Extract the (X, Y) coordinate from the center of the cell holding the provided text.  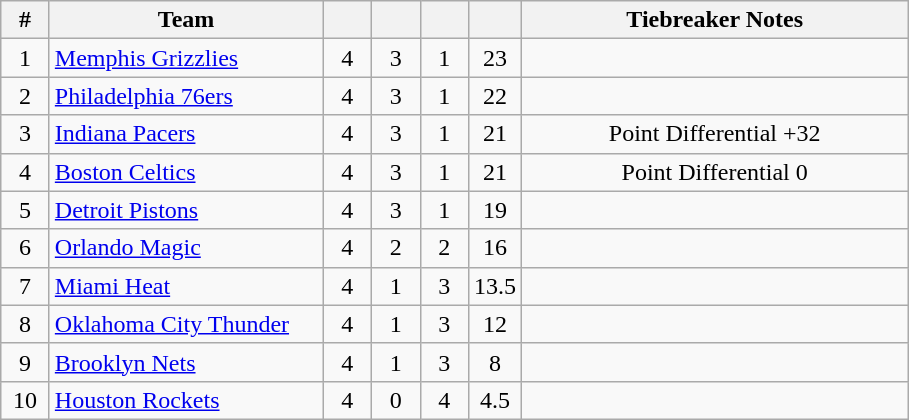
Miami Heat (186, 286)
23 (496, 58)
13.5 (496, 286)
Tiebreaker Notes (715, 20)
Team (186, 20)
4.5 (496, 400)
# (26, 20)
9 (26, 362)
12 (496, 324)
Point Differential +32 (715, 134)
Memphis Grizzlies (186, 58)
Detroit Pistons (186, 210)
Philadelphia 76ers (186, 96)
10 (26, 400)
16 (496, 248)
Houston Rockets (186, 400)
Oklahoma City Thunder (186, 324)
Brooklyn Nets (186, 362)
7 (26, 286)
5 (26, 210)
Orlando Magic (186, 248)
Point Differential 0 (715, 172)
22 (496, 96)
6 (26, 248)
0 (396, 400)
Boston Celtics (186, 172)
19 (496, 210)
Indiana Pacers (186, 134)
